Return the (X, Y) coordinate for the center point of the cell that contains the specified text.  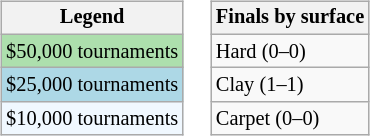
Finals by surface (290, 18)
Clay (1–1) (290, 85)
$50,000 tournaments (92, 51)
$25,000 tournaments (92, 85)
$10,000 tournaments (92, 119)
Legend (92, 18)
Carpet (0–0) (290, 119)
Hard (0–0) (290, 51)
